Detect which cell encompasses the target text, then output its (X, Y) center coordinate. 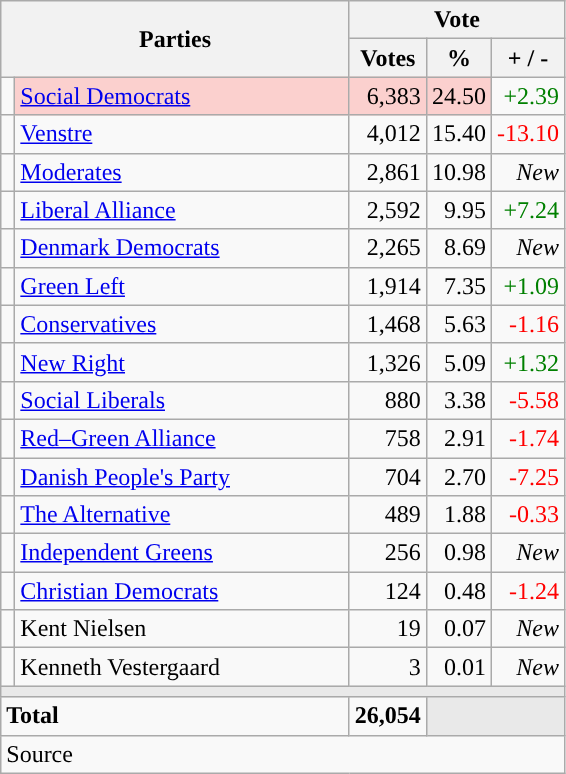
+2.39 (528, 96)
-0.33 (528, 515)
Vote (456, 20)
489 (388, 515)
3 (388, 667)
-7.25 (528, 477)
26,054 (388, 716)
6,383 (388, 96)
19 (388, 629)
Red–Green Alliance (182, 438)
0.48 (458, 591)
1,914 (388, 286)
256 (388, 553)
Social Democrats (182, 96)
The Alternative (182, 515)
1,326 (388, 362)
0.98 (458, 553)
Venstre (182, 134)
Christian Democrats (182, 591)
15.40 (458, 134)
-1.24 (528, 591)
Independent Greens (182, 553)
4,012 (388, 134)
8.69 (458, 248)
+1.32 (528, 362)
124 (388, 591)
5.63 (458, 324)
Parties (176, 39)
9.95 (458, 210)
2,861 (388, 172)
Kenneth Vestergaard (182, 667)
+1.09 (528, 286)
2.70 (458, 477)
Denmark Democrats (182, 248)
0.07 (458, 629)
-5.58 (528, 400)
Danish People's Party (182, 477)
Green Left (182, 286)
-1.74 (528, 438)
Votes (388, 58)
880 (388, 400)
Moderates (182, 172)
0.01 (458, 667)
3.38 (458, 400)
% (458, 58)
758 (388, 438)
Total (176, 716)
Conservatives (182, 324)
Social Liberals (182, 400)
2,265 (388, 248)
Source (283, 754)
Liberal Alliance (182, 210)
-1.16 (528, 324)
2,592 (388, 210)
+7.24 (528, 210)
+ / - (528, 58)
24.50 (458, 96)
1,468 (388, 324)
5.09 (458, 362)
Kent Nielsen (182, 629)
-13.10 (528, 134)
10.98 (458, 172)
2.91 (458, 438)
New Right (182, 362)
704 (388, 477)
1.88 (458, 515)
7.35 (458, 286)
